Return [x, y] of the center of cell containing provided text 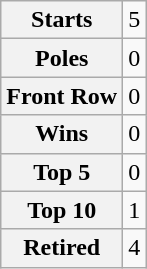
Top 5 [62, 172]
Poles [62, 58]
Retired [62, 248]
Wins [62, 134]
4 [134, 248]
1 [134, 210]
Top 10 [62, 210]
Front Row [62, 96]
Starts [62, 20]
5 [134, 20]
